Return [X, Y] of the center of cell containing provided text 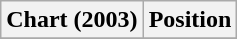
Chart (2003) [72, 20]
Position [190, 20]
